Output the (x, y) coordinate of the center of the cell containing the given text.  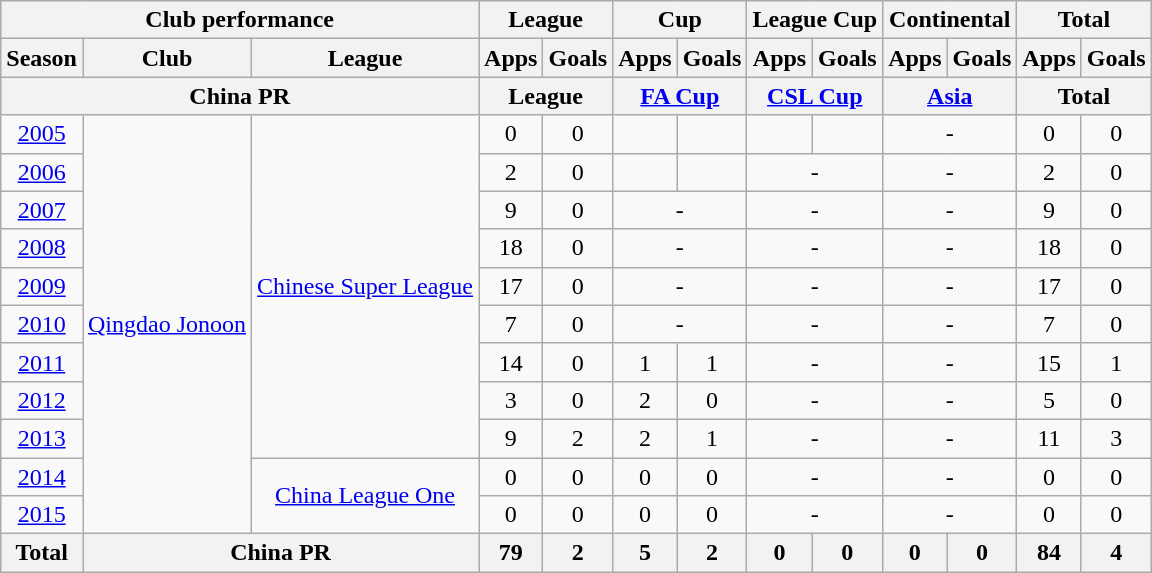
CSL Cup (815, 96)
Chinese Super League (366, 286)
Qingdao Jonoon (166, 324)
2006 (42, 172)
FA Cup (680, 96)
Season (42, 58)
Asia (950, 96)
2009 (42, 286)
2015 (42, 515)
2008 (42, 248)
11 (1049, 438)
Club (166, 58)
China League One (366, 496)
Club performance (240, 20)
4 (1116, 553)
2013 (42, 438)
2011 (42, 362)
Cup (680, 20)
2012 (42, 400)
2005 (42, 134)
14 (511, 362)
League Cup (815, 20)
Continental (950, 20)
84 (1049, 553)
2010 (42, 324)
2014 (42, 477)
79 (511, 553)
2007 (42, 210)
15 (1049, 362)
